Locate the cell with the specified text and output its [X, Y] center coordinate. 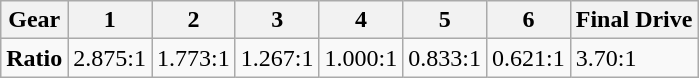
Ratio [34, 58]
1.000:1 [361, 58]
3 [277, 20]
5 [445, 20]
2.875:1 [110, 58]
6 [529, 20]
Final Drive [634, 20]
3.70:1 [634, 58]
4 [361, 20]
1.773:1 [194, 58]
Gear [34, 20]
1 [110, 20]
0.833:1 [445, 58]
2 [194, 20]
1.267:1 [277, 58]
0.621:1 [529, 58]
